Provide the (X, Y) coordinate of the cell's center where the given text is located.  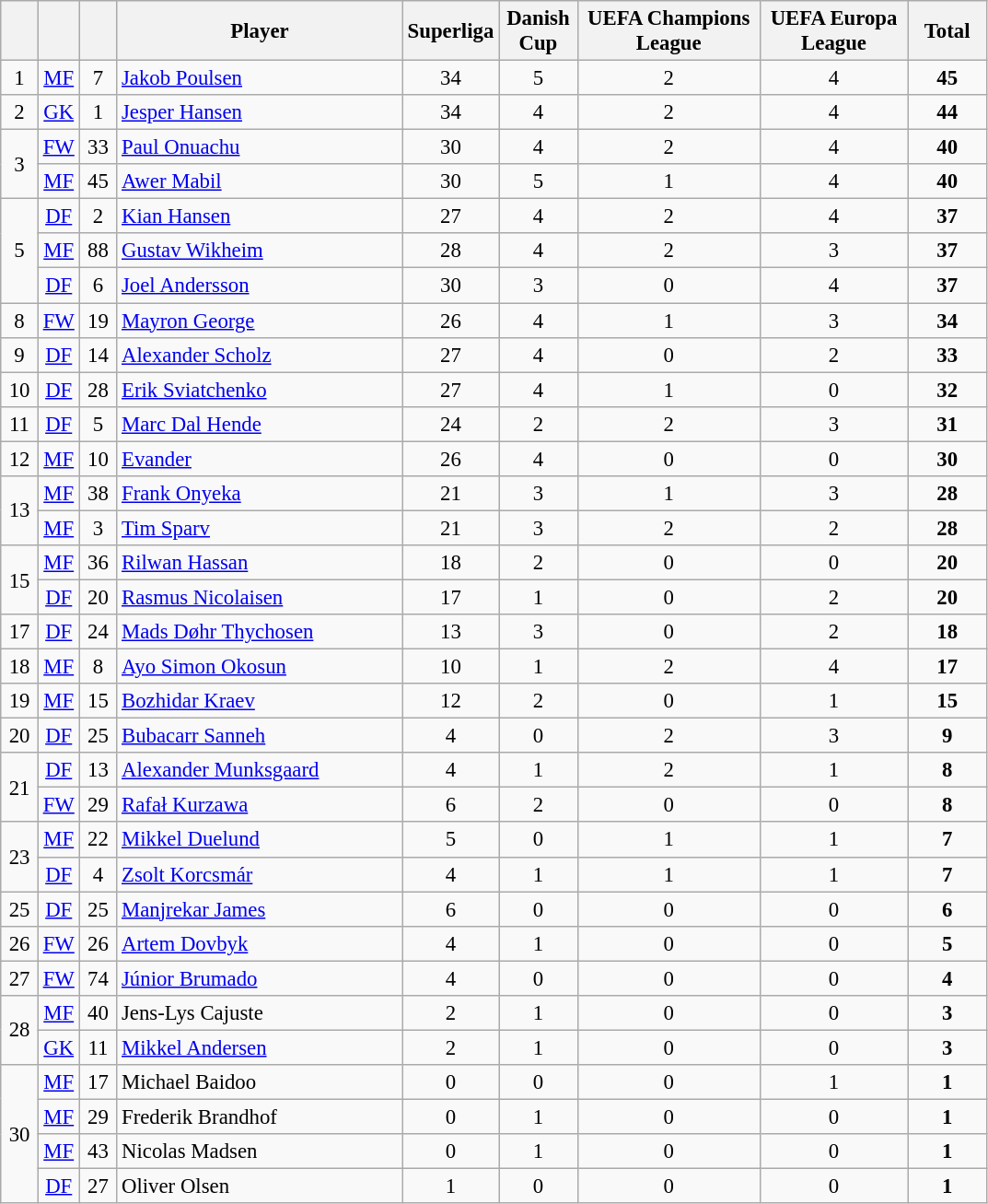
44 (947, 112)
Awer Mabil (260, 181)
22 (98, 840)
Danish Cup (539, 31)
Mikkel Andersen (260, 1047)
Rasmus Nicolaisen (260, 597)
36 (98, 563)
Bozhidar Kraev (260, 701)
Michael Baidoo (260, 1082)
Marc Dal Hende (260, 424)
Manjrekar James (260, 909)
Mads Døhr Thychosen (260, 632)
Gustav Wikheim (260, 251)
Frederik Brandhof (260, 1116)
Tim Sparv (260, 528)
Rafał Kurzawa (260, 805)
Jesper Hansen (260, 112)
14 (98, 355)
Paul Onuachu (260, 147)
Total (947, 31)
UEFA Europa League (834, 31)
Rilwan Hassan (260, 563)
Nicolas Madsen (260, 1151)
Bubacarr Sanneh (260, 736)
Alexander Munksgaard (260, 770)
Mikkel Duelund (260, 840)
Kian Hansen (260, 216)
23 (20, 857)
Frank Onyeka (260, 494)
Erik Sviatchenko (260, 390)
38 (98, 494)
Alexander Scholz (260, 355)
Júnior Brumado (260, 978)
Evander (260, 459)
UEFA Champions League (668, 31)
43 (98, 1151)
31 (947, 424)
Joel Andersson (260, 286)
Jens-Lys Cajuste (260, 1013)
74 (98, 978)
Zsolt Korcsmár (260, 874)
Superliga (450, 31)
Ayo Simon Okosun (260, 667)
Artem Dovbyk (260, 943)
32 (947, 390)
Jakob Poulsen (260, 78)
88 (98, 251)
Oliver Olsen (260, 1186)
Player (260, 31)
Mayron George (260, 321)
